Provide the (X, Y) coordinate of the cell's center where the given text is located.  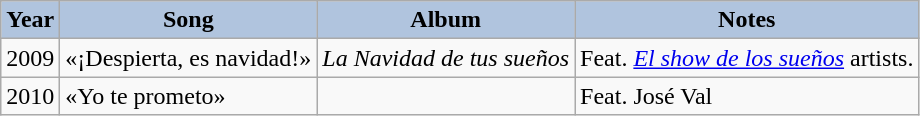
Notes (747, 20)
Song (188, 20)
«Yo te prometo» (188, 96)
Feat. José Val (747, 96)
Year (30, 20)
Album (446, 20)
Feat. El show de los sueños artists. (747, 58)
La Navidad de tus sueños (446, 58)
2010 (30, 96)
2009 (30, 58)
«¡Despierta, es navidad!» (188, 58)
